Determine the [X, Y] coordinate at the center of the cell enclosing the given text.  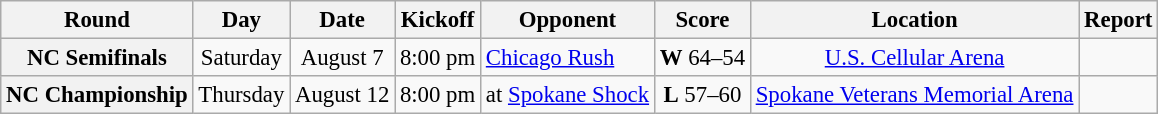
at Spokane Shock [568, 95]
Report [1118, 20]
W 64–54 [702, 58]
Day [242, 20]
Kickoff [438, 20]
Saturday [242, 58]
NC Semifinals [97, 58]
Chicago Rush [568, 58]
Date [342, 20]
Round [97, 20]
Score [702, 20]
Location [914, 20]
Thursday [242, 95]
L 57–60 [702, 95]
Opponent [568, 20]
U.S. Cellular Arena [914, 58]
August 7 [342, 58]
August 12 [342, 95]
Spokane Veterans Memorial Arena [914, 95]
NC Championship [97, 95]
